Provide the [X, Y] coordinate of the cell's center where the given text is located.  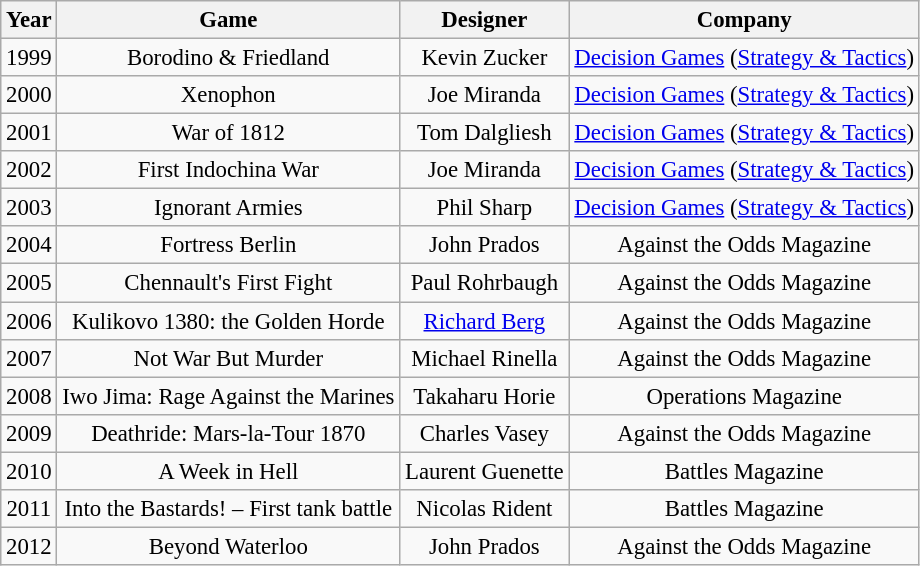
2011 [29, 509]
Year [29, 20]
Game [228, 20]
Into the Bastards! – First tank battle [228, 509]
Takaharu Horie [484, 396]
2006 [29, 321]
2001 [29, 133]
Beyond Waterloo [228, 546]
Nicolas Rident [484, 509]
A Week in Hell [228, 471]
Ignorant Armies [228, 208]
Designer [484, 20]
Company [744, 20]
2010 [29, 471]
Kulikovo 1380: the Golden Horde [228, 321]
2000 [29, 95]
2009 [29, 433]
Phil Sharp [484, 208]
Charles Vasey [484, 433]
2008 [29, 396]
Richard Berg [484, 321]
First Indochina War [228, 170]
2005 [29, 283]
Tom Dalgliesh [484, 133]
Not War But Murder [228, 358]
Fortress Berlin [228, 245]
Iwo Jima: Rage Against the Marines [228, 396]
Operations Magazine [744, 396]
Michael Rinella [484, 358]
Xenophon [228, 95]
2007 [29, 358]
Borodino & Friedland [228, 58]
Chennault's First Fight [228, 283]
War of 1812 [228, 133]
Deathride: Mars-la-Tour 1870 [228, 433]
2012 [29, 546]
2004 [29, 245]
2003 [29, 208]
2002 [29, 170]
Kevin Zucker [484, 58]
Laurent Guenette [484, 471]
1999 [29, 58]
Paul Rohrbaugh [484, 283]
